Output the [x, y] coordinate of the center of the cell containing the given text.  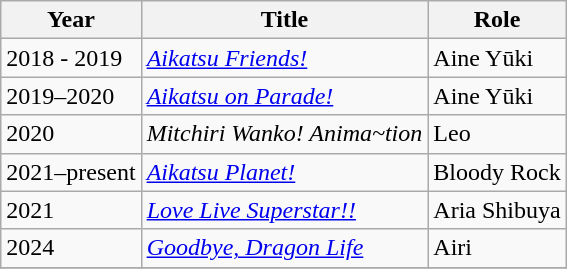
Mitchiri Wanko! Anima~tion [284, 134]
Title [284, 20]
Love Live Superstar!! [284, 210]
Role [497, 20]
Year [71, 20]
2024 [71, 248]
Aria Shibuya [497, 210]
Leo [497, 134]
Aikatsu Planet! [284, 172]
Aikatsu on Parade! [284, 96]
2021 [71, 210]
Goodbye, Dragon Life [284, 248]
2021–present [71, 172]
Bloody Rock [497, 172]
2019–2020 [71, 96]
Airi [497, 248]
2018 - 2019 [71, 58]
Aikatsu Friends! [284, 58]
2020 [71, 134]
